Find where the given text appears and provide that cell's center as (x, y) coordinate. 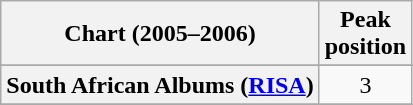
Peakposition (365, 34)
3 (365, 85)
South African Albums (RISA) (160, 85)
Chart (2005–2006) (160, 34)
